Determine the (x, y) coordinate at the center of the cell enclosing the given text.  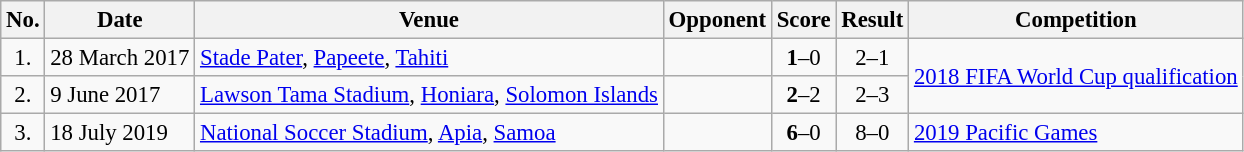
18 July 2019 (120, 133)
2019 Pacific Games (1076, 133)
3. (23, 133)
Competition (1076, 20)
2–1 (872, 58)
2. (23, 95)
No. (23, 20)
6–0 (804, 133)
Lawson Tama Stadium, Honiara, Solomon Islands (430, 95)
Result (872, 20)
Opponent (717, 20)
1–0 (804, 58)
Date (120, 20)
2–2 (804, 95)
28 March 2017 (120, 58)
2–3 (872, 95)
Venue (430, 20)
2018 FIFA World Cup qualification (1076, 76)
Score (804, 20)
National Soccer Stadium, Apia, Samoa (430, 133)
8–0 (872, 133)
Stade Pater, Papeete, Tahiti (430, 58)
9 June 2017 (120, 95)
1. (23, 58)
